Output the [x, y] coordinate of the center of the cell containing the given text.  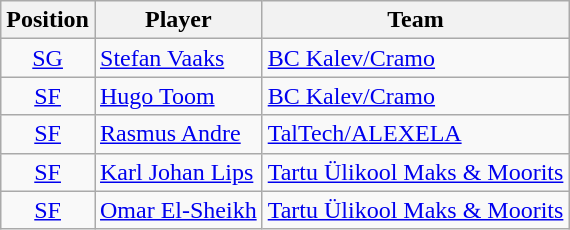
Team [416, 20]
SG [48, 58]
Position [48, 20]
Stefan Vaaks [178, 58]
Rasmus Andre [178, 134]
TalTech/ALEXELA [416, 134]
Player [178, 20]
Omar El-Sheikh [178, 210]
Hugo Toom [178, 96]
Karl Johan Lips [178, 172]
